Provide the (x, y) coordinate of the cell's center where the given text is located.  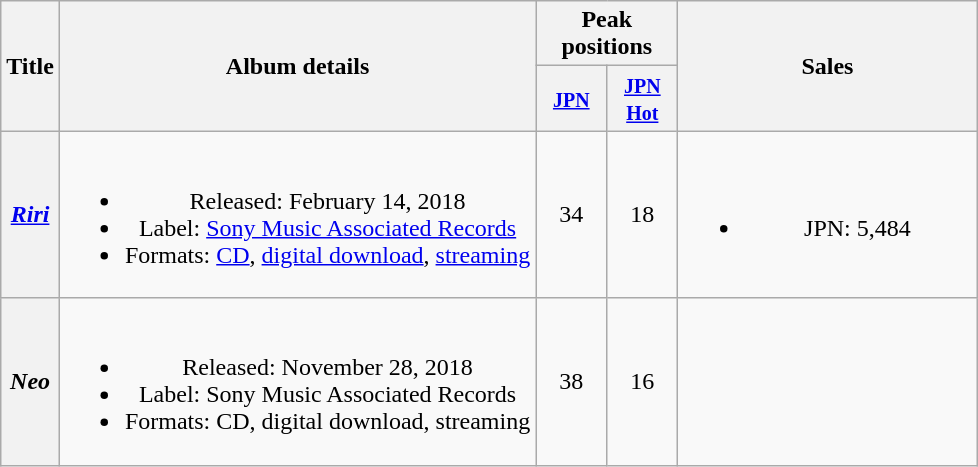
Peak positions (607, 34)
Released: February 14, 2018Label: Sony Music Associated RecordsFormats: CD, digital download, streaming (297, 214)
Album details (297, 66)
JPNHot (642, 98)
34 (572, 214)
JPN (572, 98)
Released: November 28, 2018Label: Sony Music Associated RecordsFormats: CD, digital download, streaming (297, 382)
Sales (828, 66)
18 (642, 214)
JPN: 5,484 (828, 214)
Title (30, 66)
Neo (30, 382)
Riri (30, 214)
38 (572, 382)
16 (642, 382)
